Detect which cell encompasses the target text, then output its (x, y) center coordinate. 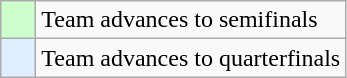
Team advances to quarterfinals (191, 58)
Team advances to semifinals (191, 20)
